Determine the (x, y) coordinate at the center of the cell enclosing the given text.  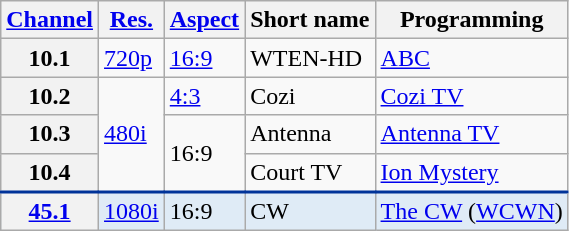
10.2 (50, 96)
10.3 (50, 134)
Programming (472, 20)
Antenna (310, 134)
Aspect (204, 20)
10.4 (50, 172)
4:3 (204, 96)
WTEN-HD (310, 58)
720p (132, 58)
1080i (132, 212)
Cozi (310, 96)
Ion Mystery (472, 172)
CW (310, 212)
45.1 (50, 212)
Cozi TV (472, 96)
Channel (50, 20)
Res. (132, 20)
Short name (310, 20)
ABC (472, 58)
Court TV (310, 172)
Antenna TV (472, 134)
480i (132, 134)
The CW (WCWN) (472, 212)
10.1 (50, 58)
